From the cell containing the given text, extract its center point as [X, Y] coordinate. 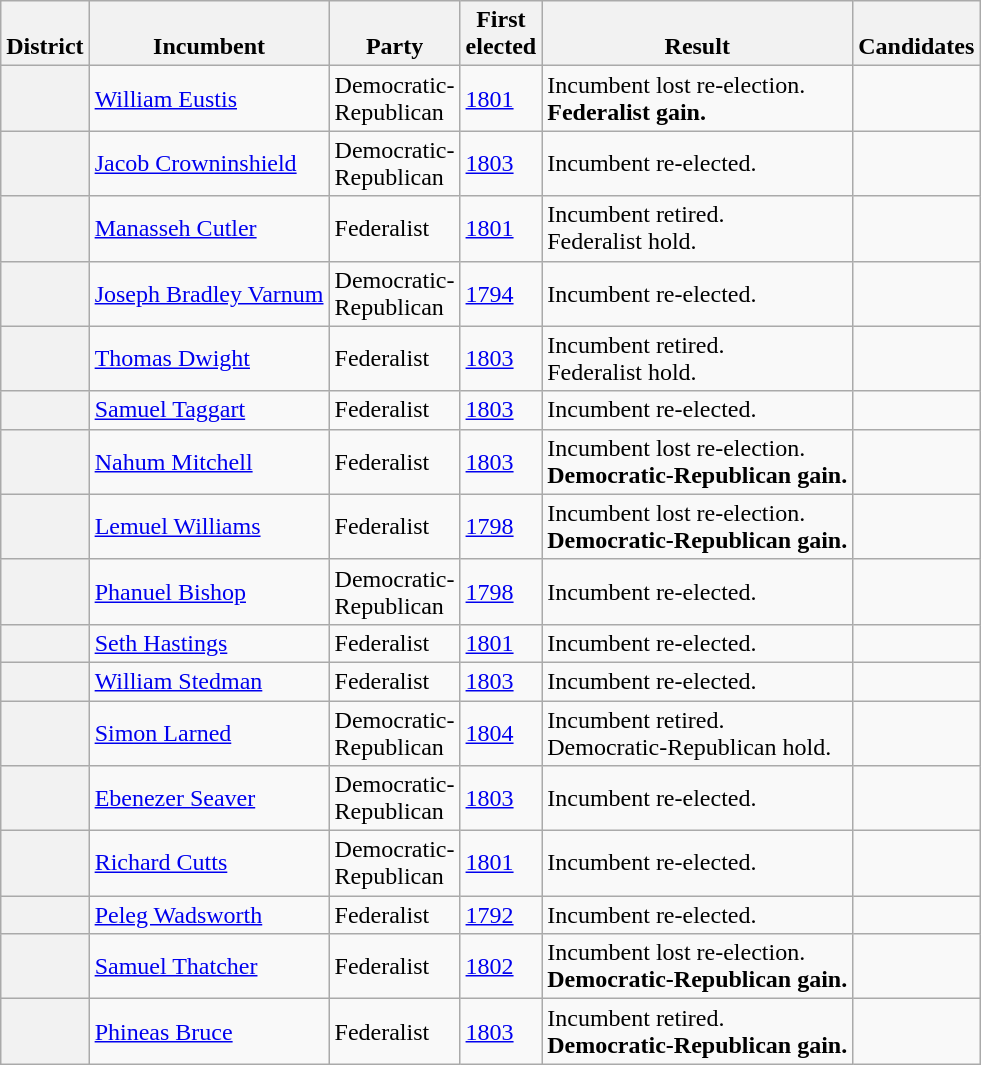
Party [394, 34]
Nahum Mitchell [209, 462]
William Stedman [209, 681]
Firstelected [501, 34]
William Eustis [209, 98]
Richard Cutts [209, 864]
Incumbent retired.Democratic-Republican gain. [698, 1032]
1802 [501, 966]
Joseph Bradley Varnum [209, 294]
Result [698, 34]
Lemuel Williams [209, 526]
Manasseh Cutler [209, 228]
Samuel Taggart [209, 410]
Candidates [916, 34]
Incumbent retired.Democratic-Republican hold. [698, 732]
District [45, 34]
Ebenezer Seaver [209, 798]
1794 [501, 294]
Thomas Dwight [209, 358]
Phanuel Bishop [209, 592]
Seth Hastings [209, 643]
1804 [501, 732]
Incumbent lost re-election.Federalist gain. [698, 98]
1792 [501, 915]
Simon Larned [209, 732]
Peleg Wadsworth [209, 915]
Jacob Crowninshield [209, 164]
Phineas Bruce [209, 1032]
Incumbent [209, 34]
Samuel Thatcher [209, 966]
